Capture the cell that displays the provided text and extract its (x, y) central coordinate. 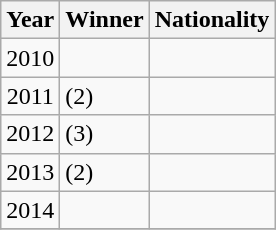
2010 (30, 58)
2011 (30, 96)
Winner (104, 20)
(3) (104, 134)
2012 (30, 134)
2013 (30, 172)
Nationality (212, 20)
Year (30, 20)
2014 (30, 210)
